Identify which cell holds the provided text, then report its [x, y] central coordinate. 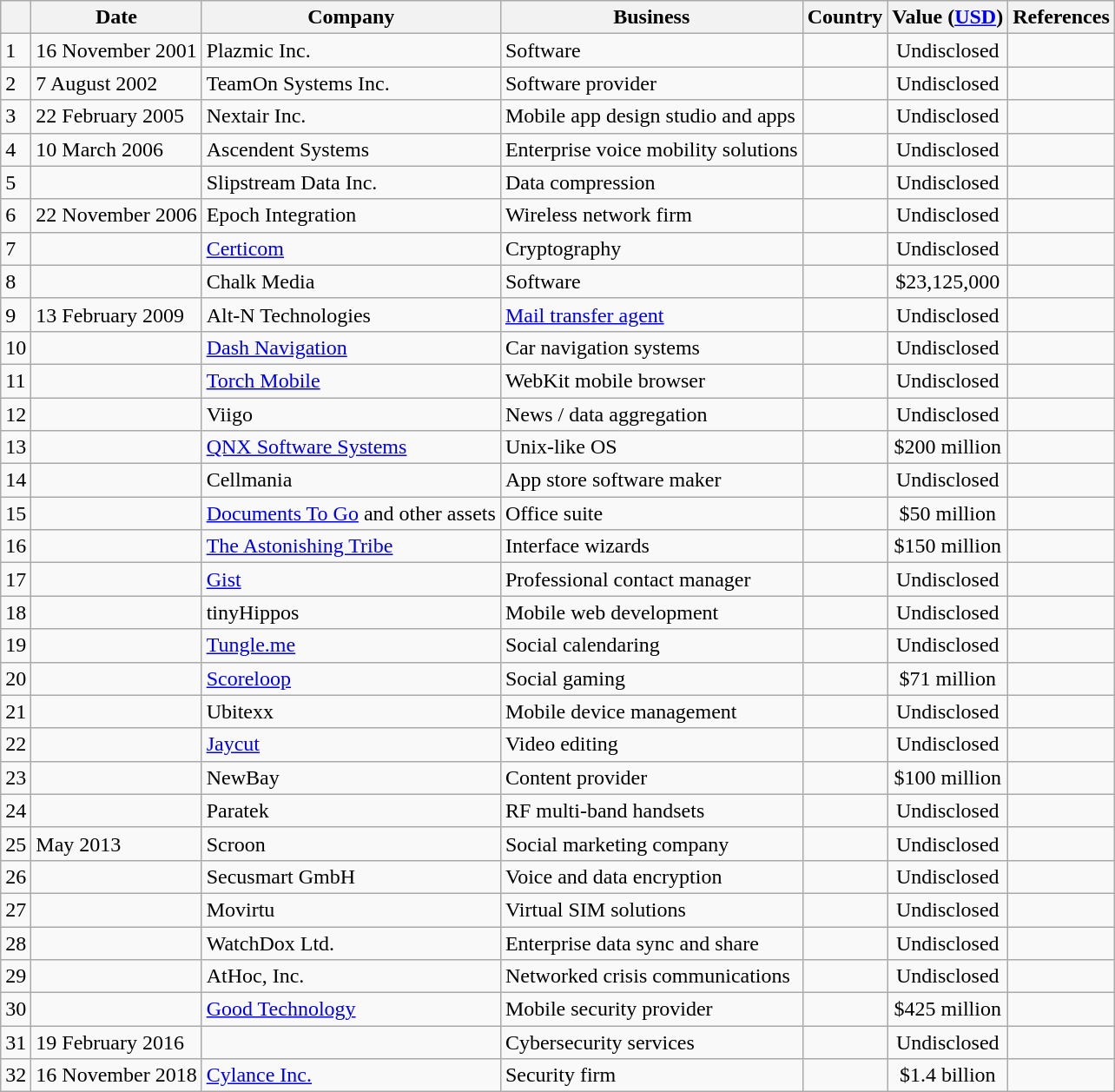
28 [16, 943]
The Astonishing Tribe [351, 546]
Gist [351, 579]
Cryptography [651, 248]
Enterprise voice mobility solutions [651, 149]
Date [116, 17]
tinyHippos [351, 612]
5 [16, 182]
Security firm [651, 1075]
Plazmic Inc. [351, 50]
14 [16, 480]
News / data aggregation [651, 414]
6 [16, 215]
$71 million [948, 678]
22 November 2006 [116, 215]
Movirtu [351, 910]
24 [16, 811]
$1.4 billion [948, 1075]
Networked crisis communications [651, 976]
1 [16, 50]
App store software maker [651, 480]
Ascendent Systems [351, 149]
Cellmania [351, 480]
Scoreloop [351, 678]
Country [845, 17]
NewBay [351, 778]
Cybersecurity services [651, 1042]
$150 million [948, 546]
$200 million [948, 447]
Torch Mobile [351, 381]
Chalk Media [351, 281]
References [1061, 17]
18 [16, 612]
13 February 2009 [116, 314]
23 [16, 778]
Secusmart GmbH [351, 877]
Data compression [651, 182]
29 [16, 976]
Business [651, 17]
Enterprise data sync and share [651, 943]
Paratek [351, 811]
19 [16, 645]
Company [351, 17]
Cylance Inc. [351, 1075]
2 [16, 83]
Car navigation systems [651, 347]
Documents To Go and other assets [351, 513]
WatchDox Ltd. [351, 943]
15 [16, 513]
Good Technology [351, 1009]
Dash Navigation [351, 347]
Mobile device management [651, 711]
Nextair Inc. [351, 116]
7 August 2002 [116, 83]
$23,125,000 [948, 281]
Mobile web development [651, 612]
Social marketing company [651, 844]
16 November 2001 [116, 50]
9 [16, 314]
20 [16, 678]
WebKit mobile browser [651, 381]
May 2013 [116, 844]
Content provider [651, 778]
8 [16, 281]
Epoch Integration [351, 215]
Office suite [651, 513]
4 [16, 149]
Mobile app design studio and apps [651, 116]
Slipstream Data Inc. [351, 182]
$50 million [948, 513]
TeamOn Systems Inc. [351, 83]
22 February 2005 [116, 116]
10 [16, 347]
27 [16, 910]
Value (USD) [948, 17]
Certicom [351, 248]
RF multi-band handsets [651, 811]
3 [16, 116]
$425 million [948, 1009]
16 [16, 546]
31 [16, 1042]
Wireless network firm [651, 215]
17 [16, 579]
Mobile security provider [651, 1009]
25 [16, 844]
Social gaming [651, 678]
$100 million [948, 778]
Ubitexx [351, 711]
Virtual SIM solutions [651, 910]
30 [16, 1009]
Voice and data encryption [651, 877]
AtHoc, Inc. [351, 976]
10 March 2006 [116, 149]
Tungle.me [351, 645]
Video editing [651, 745]
21 [16, 711]
Mail transfer agent [651, 314]
QNX Software Systems [351, 447]
11 [16, 381]
Jaycut [351, 745]
12 [16, 414]
Professional contact manager [651, 579]
Scroon [351, 844]
19 February 2016 [116, 1042]
16 November 2018 [116, 1075]
Alt-N Technologies [351, 314]
13 [16, 447]
32 [16, 1075]
Interface wizards [651, 546]
Viigo [351, 414]
Social calendaring [651, 645]
Software provider [651, 83]
26 [16, 877]
22 [16, 745]
7 [16, 248]
Unix-like OS [651, 447]
